Pinpoint the cell where the given text exists, returning its [x, y] midpoint coordinate. 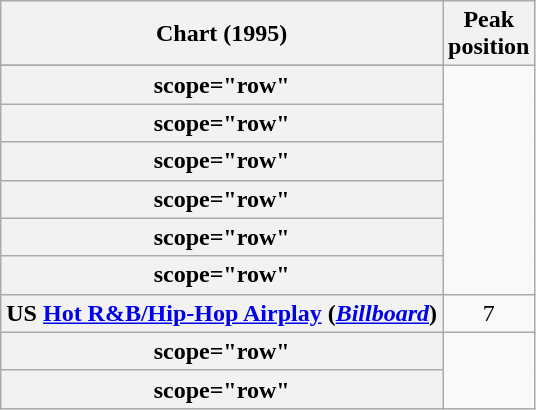
Peakposition [489, 34]
US Hot R&B/Hip-Hop Airplay (Billboard) [222, 313]
7 [489, 313]
Chart (1995) [222, 34]
